Find where the given text appears and provide that cell's center as (x, y) coordinate. 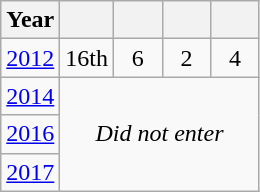
16th (87, 58)
Did not enter (160, 134)
4 (236, 58)
2014 (30, 96)
2 (186, 58)
Year (30, 20)
6 (138, 58)
2016 (30, 134)
2017 (30, 172)
2012 (30, 58)
